Detect which cell encompasses the target text, then output its [X, Y] center coordinate. 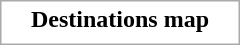
Destinations map [120, 19]
